Return the [X, Y] coordinate for the center point of the cell that contains the specified text.  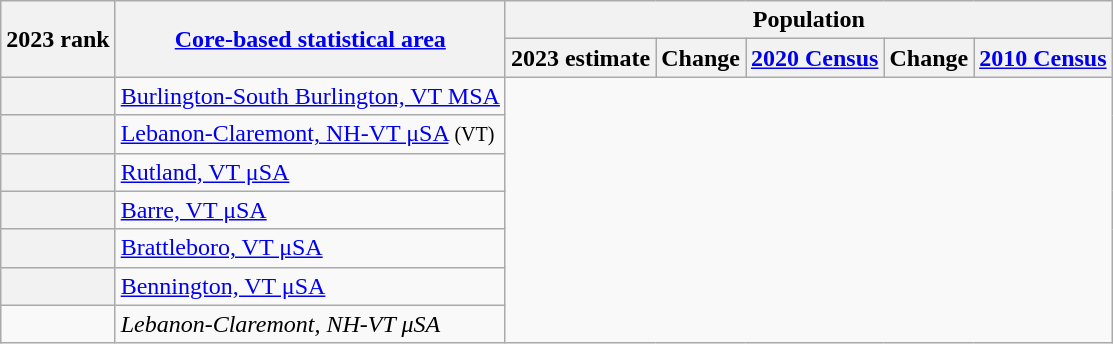
2023 estimate [580, 58]
Brattleboro, VT μSA [310, 248]
Core-based statistical area [310, 39]
Burlington-South Burlington, VT MSA [310, 96]
2010 Census [1043, 58]
Barre, VT μSA [310, 210]
2023 rank [58, 39]
2020 Census [815, 58]
Population [808, 20]
Lebanon-Claremont, NH-VT μSA (VT) [310, 134]
Lebanon-Claremont, NH-VT μSA [310, 324]
Bennington, VT μSA [310, 286]
Rutland, VT μSA [310, 172]
